Detect which cell encompasses the target text, then output its (x, y) center coordinate. 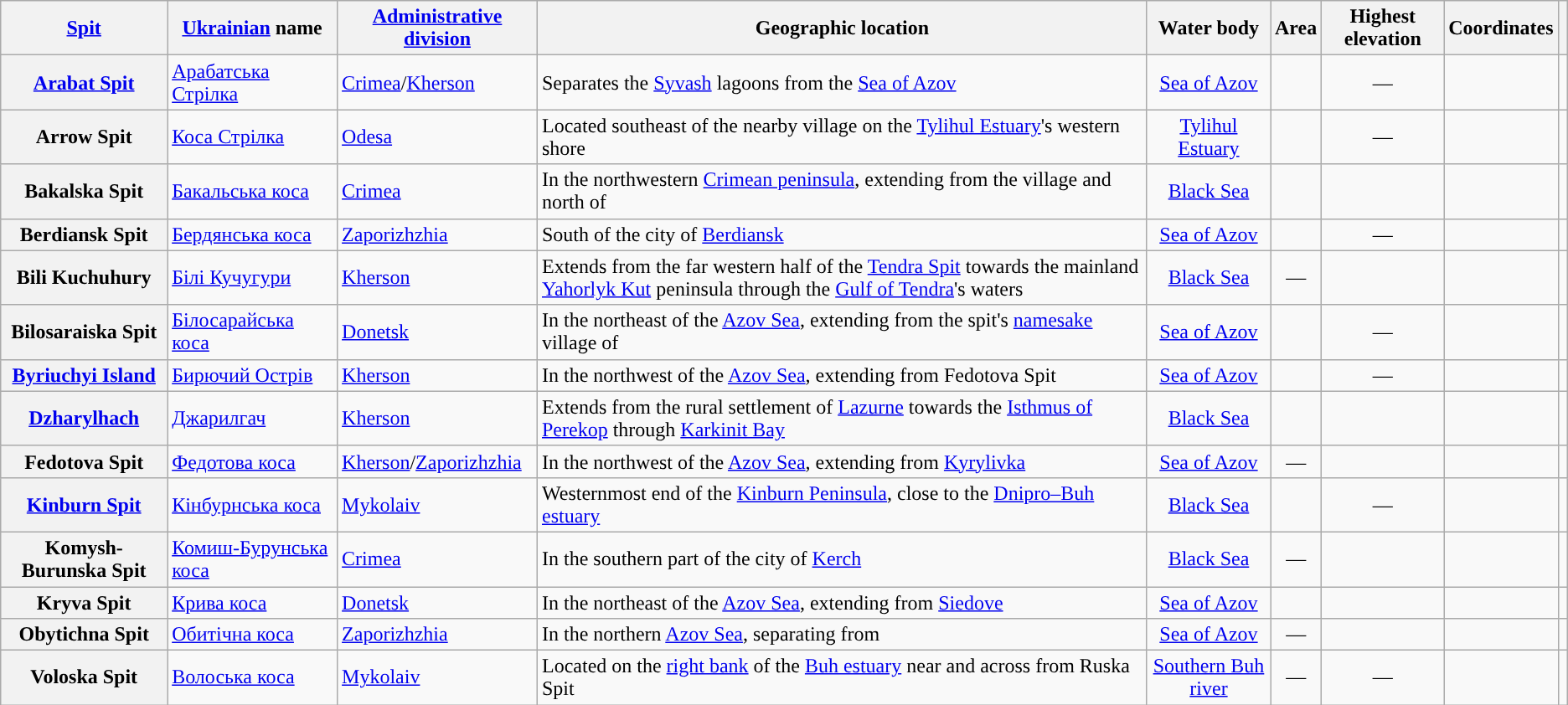
Кінбурнська коса (253, 504)
Коса Стрілка (253, 137)
In the northwest of the Azov Sea, extending from Fedotova Spit (842, 375)
Water body (1208, 28)
Kinburn Spit (84, 504)
Obytichna Spit (84, 635)
In the northern Azov Sea, separating from (842, 635)
Arrow Spit (84, 137)
In the northwestern Crimean peninsula, extending from the village and north of (842, 191)
Coordinates (1501, 28)
In the northwest of the Azov Sea, extending from Kyrylivka (842, 461)
Комиш-Бурунська коса (253, 559)
Odesa (437, 137)
Kryva Spit (84, 602)
Westernmost end of the Kinburn Peninsula, close to the Dnipro–Buh estuary (842, 504)
Area (1295, 28)
Федотова коса (253, 461)
Ukrainian name (253, 28)
Extends from the far western half of the Tendra Spit towards the mainland Yahorlyk Kut peninsula through the Gulf of Tendra's waters (842, 278)
Southern Buh river (1208, 678)
In the southern part of the city of Kerch (842, 559)
Byriuchyi Island (84, 375)
Bakalska Spit (84, 191)
Administrative division (437, 28)
Voloska Spit (84, 678)
Extends from the rural settlement of Lazurne towards the Isthmus of Perekop through Karkinit Bay (842, 419)
Fedotova Spit (84, 461)
Бердянська коса (253, 234)
Бирючий Острів (253, 375)
Bili Kuchuhury (84, 278)
Джарилгач (253, 419)
Kherson/Zaporizhzhia (437, 461)
Berdiansk Spit (84, 234)
Crimea/Kherson (437, 82)
South of the city of Berdiansk (842, 234)
Separates the Syvash lagoons from the Sea of Azov (842, 82)
Крива коса (253, 602)
Білосарайська коса (253, 332)
Komysh-Burunska Spit (84, 559)
Arabat Spit (84, 82)
Бакальська коса (253, 191)
Located southeast of the nearby village on the Tylihul Estuary's western shore (842, 137)
Арабатська Стрілка (253, 82)
Located on the right bank of the Buh estuary near and across from Ruska Spit (842, 678)
Geographic location (842, 28)
Highest elevation (1383, 28)
Spit (84, 28)
In the northeast of the Azov Sea, extending from Siedove (842, 602)
Білі Кучугури (253, 278)
Tylihul Estuary (1208, 137)
Bilosaraiska Spit (84, 332)
In the northeast of the Azov Sea, extending from the spit's namesake village of (842, 332)
Dzharylhach (84, 419)
Волоська коса (253, 678)
Обитічна коса (253, 635)
